Search for the cell housing the specified text and yield its (X, Y) center coordinate. 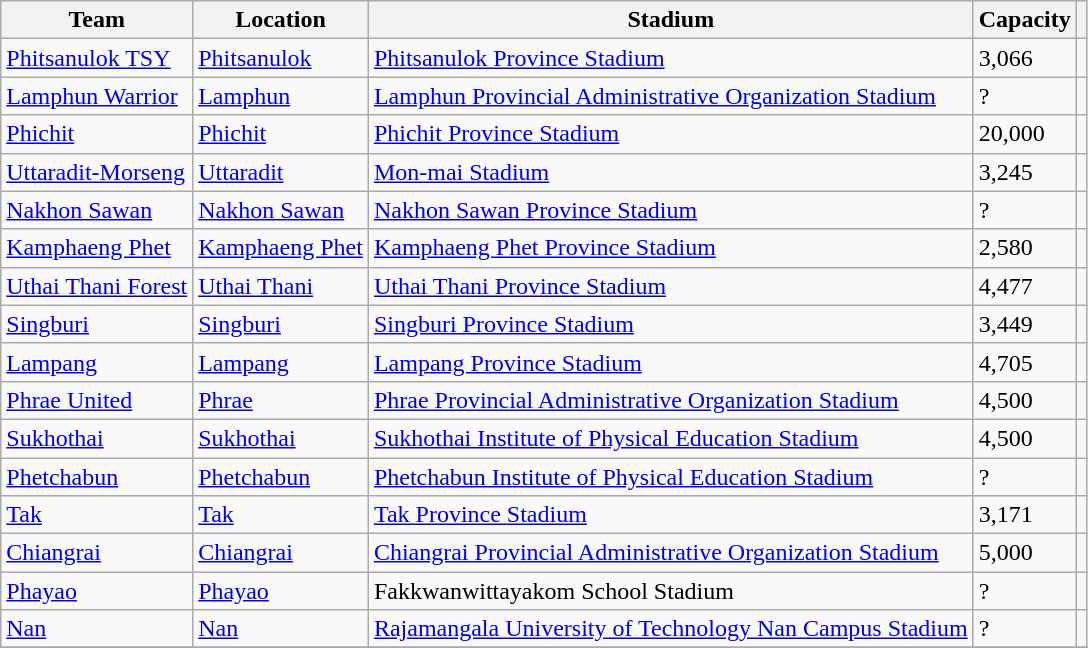
3,449 (1024, 324)
Mon-mai Stadium (670, 172)
Team (97, 20)
Phrae Provincial Administrative Organization Stadium (670, 400)
5,000 (1024, 553)
3,245 (1024, 172)
4,477 (1024, 286)
3,171 (1024, 515)
Singburi Province Stadium (670, 324)
Phrae United (97, 400)
Phitsanulok Province Stadium (670, 58)
Kamphaeng Phet Province Stadium (670, 248)
Lamphun Warrior (97, 96)
Stadium (670, 20)
Sukhothai Institute of Physical Education Stadium (670, 438)
Chiangrai Provincial Administrative Organization Stadium (670, 553)
Phitsanulok TSY (97, 58)
Phetchabun Institute of Physical Education Stadium (670, 477)
Location (281, 20)
Lampang Province Stadium (670, 362)
Uthai Thani (281, 286)
Uthai Thani Province Stadium (670, 286)
2,580 (1024, 248)
Nakhon Sawan Province Stadium (670, 210)
4,705 (1024, 362)
Uttaradit-Morseng (97, 172)
20,000 (1024, 134)
3,066 (1024, 58)
Uttaradit (281, 172)
Capacity (1024, 20)
Phichit Province Stadium (670, 134)
Phitsanulok (281, 58)
Rajamangala University of Technology Nan Campus Stadium (670, 629)
Tak Province Stadium (670, 515)
Lamphun (281, 96)
Phrae (281, 400)
Fakkwanwittayakom School Stadium (670, 591)
Lamphun Provincial Administrative Organization Stadium (670, 96)
Uthai Thani Forest (97, 286)
